Capture the cell that displays the provided text and extract its [X, Y] central coordinate. 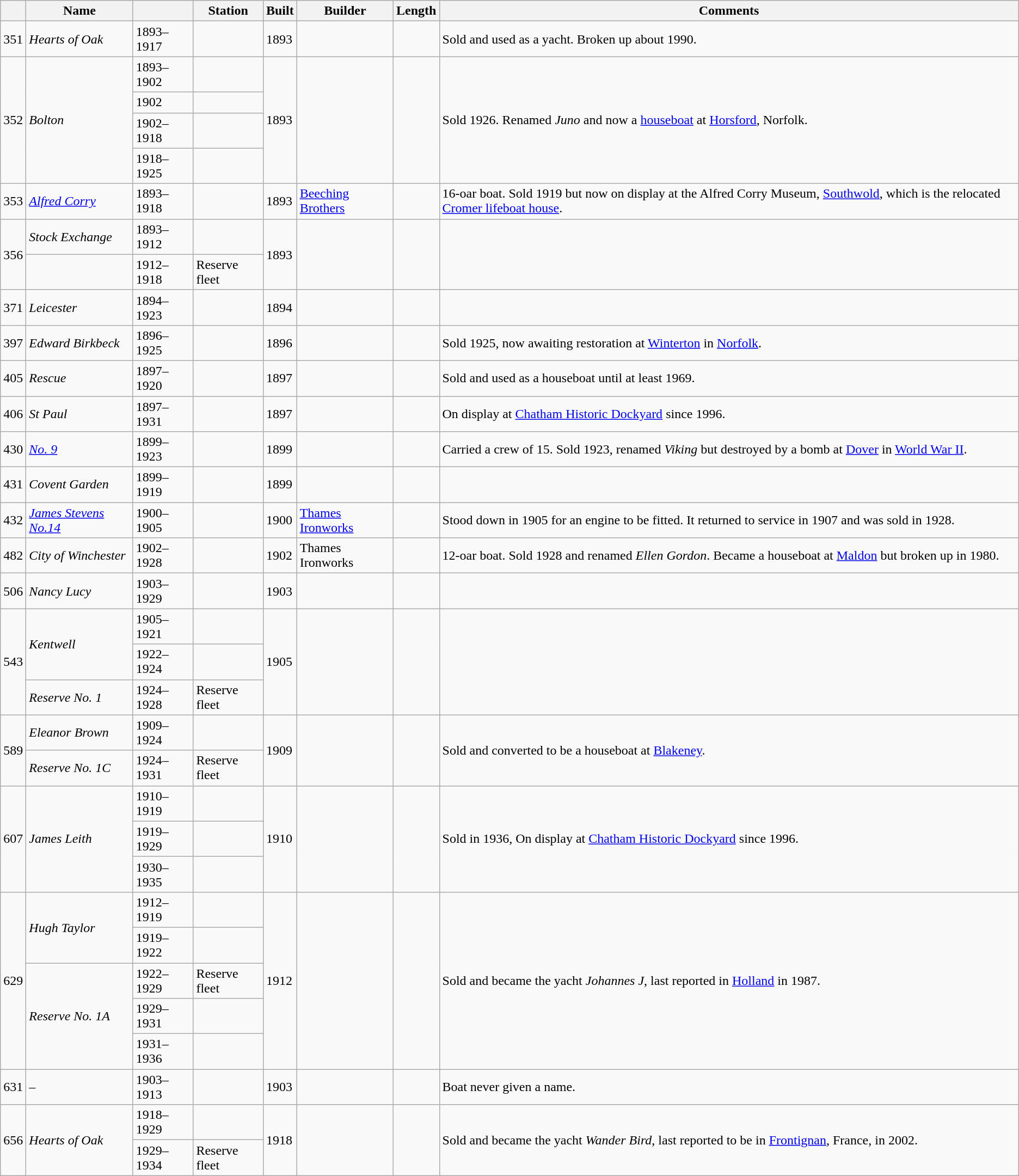
James Stevens No.14 [79, 520]
1922–1924 [163, 662]
1931–1936 [163, 1052]
506 [13, 591]
Station [229, 11]
1919–1922 [163, 945]
607 [13, 838]
1910–1919 [163, 804]
1918–1929 [163, 1123]
351 [13, 39]
1924–1928 [163, 697]
1902–1918 [163, 131]
Alfred Corry [79, 201]
1897–1931 [163, 414]
Beeching Brothers [345, 201]
1905–1921 [163, 626]
1903–1913 [163, 1087]
Kentwell [79, 644]
Reserve No. 1 [79, 697]
1912 [280, 980]
356 [13, 254]
1894–1923 [163, 307]
1893–1902 [163, 74]
Sold and used as a yacht. Broken up about 1990. [729, 39]
1899–1919 [163, 485]
Sold and became the yacht Wander Bird, last reported to be in Frontignan, France, in 2002. [729, 1140]
St Paul [79, 414]
Covent Garden [79, 485]
1910 [280, 838]
Edward Birkbeck [79, 343]
Sold 1926. Renamed Juno and now a houseboat at Horsford, Norfolk. [729, 120]
Sold and used as a houseboat until at least 1969. [729, 378]
16-oar boat. Sold 1919 but now on display at the Alfred Corry Museum, Southwold, which is the relocated Cromer lifeboat house. [729, 201]
Builder [345, 11]
430 [13, 450]
Sold and became the yacht Johannes J, last reported in Holland in 1987. [729, 980]
Sold 1925, now awaiting restoration at Winterton in Norfolk. [729, 343]
12-oar boat. Sold 1928 and renamed Ellen Gordon. Became a houseboat at Maldon but broken up in 1980. [729, 555]
1922–1929 [163, 980]
1909 [280, 750]
432 [13, 520]
1900 [280, 520]
City of Winchester [79, 555]
1896–1925 [163, 343]
352 [13, 120]
1912–1919 [163, 909]
1924–1931 [163, 768]
1918 [280, 1140]
482 [13, 555]
1893–1917 [163, 39]
431 [13, 485]
1894 [280, 307]
629 [13, 980]
Leicester [79, 307]
1905 [280, 662]
Stood down in 1905 for an engine to be fitted. It returned to service in 1907 and was sold in 1928. [729, 520]
371 [13, 307]
1893–1918 [163, 201]
Boat never given a name. [729, 1087]
James Leith [79, 838]
353 [13, 201]
589 [13, 750]
On display at Chatham Historic Dockyard since 1996. [729, 414]
1909–1924 [163, 733]
631 [13, 1087]
1903–1929 [163, 591]
Nancy Lucy [79, 591]
397 [13, 343]
1897–1920 [163, 378]
405 [13, 378]
1918–1925 [163, 166]
1899–1923 [163, 450]
Stock Exchange [79, 236]
Comments [729, 11]
1929–1931 [163, 1016]
1930–1935 [163, 874]
Name [79, 11]
Bolton [79, 120]
406 [13, 414]
Reserve No. 1C [79, 768]
Rescue [79, 378]
Carried a crew of 15. Sold 1923, renamed Viking but destroyed by a bomb at Dover in World War II. [729, 450]
Hugh Taylor [79, 927]
1919–1929 [163, 838]
No. 9 [79, 450]
1902–1928 [163, 555]
1912–1918 [163, 272]
543 [13, 662]
656 [13, 1140]
Built [280, 11]
1896 [280, 343]
1900–1905 [163, 520]
Eleanor Brown [79, 733]
1929–1934 [163, 1157]
Reserve No. 1A [79, 1016]
– [79, 1087]
1893–1912 [163, 236]
Sold in 1936, On display at Chatham Historic Dockyard since 1996. [729, 838]
Sold and converted to be a houseboat at Blakeney. [729, 750]
Length [416, 11]
